From the cell containing the given text, extract its center point as [x, y] coordinate. 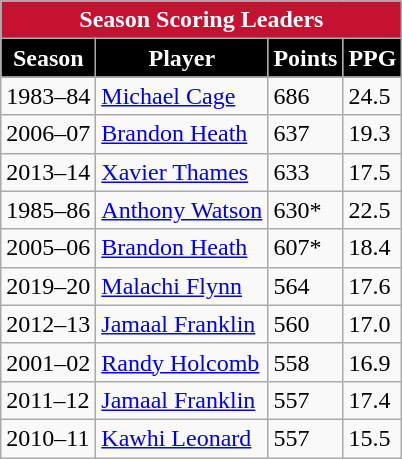
2012–13 [48, 324]
1985–86 [48, 210]
560 [306, 324]
2005–06 [48, 248]
17.5 [372, 172]
24.5 [372, 96]
Player [182, 58]
Xavier Thames [182, 172]
Season Scoring Leaders [202, 20]
Points [306, 58]
17.4 [372, 400]
Kawhi Leonard [182, 438]
Anthony Watson [182, 210]
1983–84 [48, 96]
18.4 [372, 248]
686 [306, 96]
558 [306, 362]
Michael Cage [182, 96]
15.5 [372, 438]
2013–14 [48, 172]
Malachi Flynn [182, 286]
2001–02 [48, 362]
16.9 [372, 362]
Randy Holcomb [182, 362]
2006–07 [48, 134]
22.5 [372, 210]
19.3 [372, 134]
607* [306, 248]
630* [306, 210]
PPG [372, 58]
17.0 [372, 324]
633 [306, 172]
2011–12 [48, 400]
17.6 [372, 286]
564 [306, 286]
Season [48, 58]
2010–11 [48, 438]
2019–20 [48, 286]
637 [306, 134]
